Provide the [X, Y] coordinate of the cell's center where the given text is located.  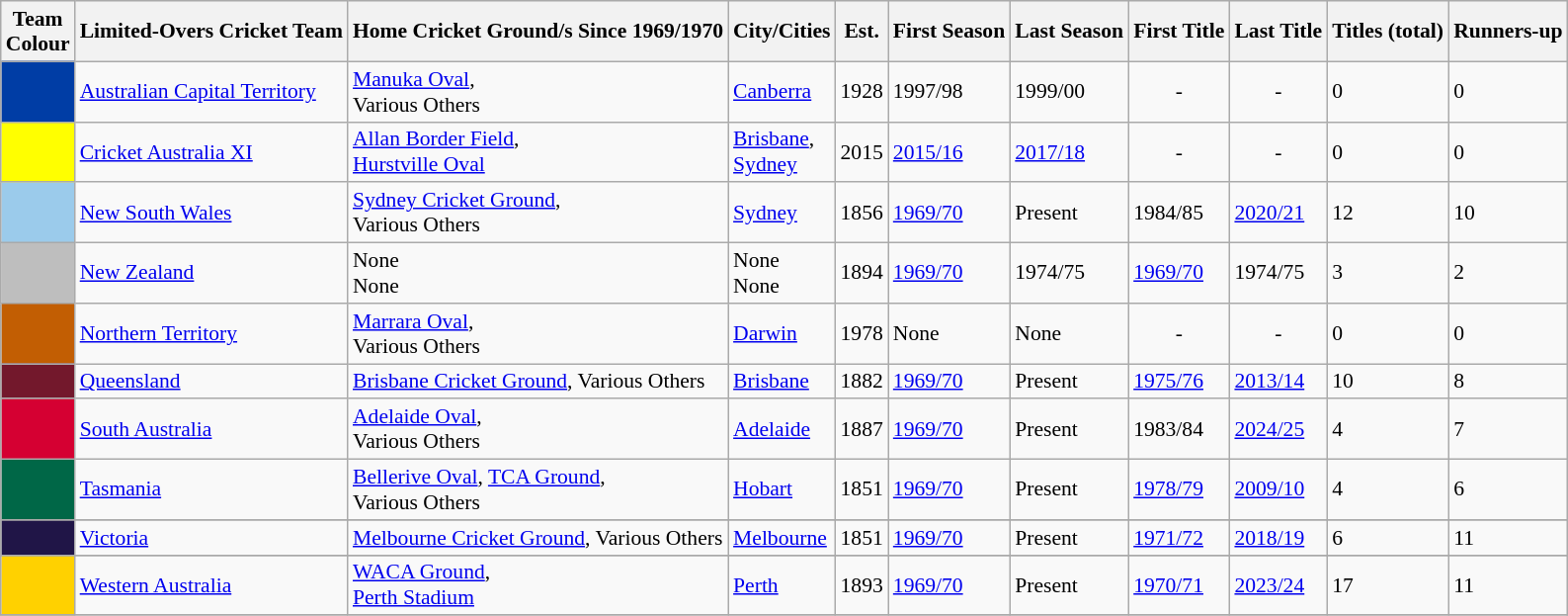
1887 [862, 429]
2024/25 [1279, 429]
Manuka Oval,Various Others [537, 91]
Sydney Cricket Ground,Various Others [537, 214]
2015/16 [949, 152]
Titles (total) [1387, 32]
Western Australia [211, 585]
2013/14 [1279, 382]
Team Colour [38, 32]
7 [1508, 429]
City/Cities [782, 32]
Marrara Oval,Various Others [537, 334]
Brisbane Cricket Ground, Various Others [537, 382]
Melbourne Cricket Ground, Various Others [537, 538]
1978 [862, 334]
Runners-up [1508, 32]
Cricket Australia XI [211, 152]
Hobart [782, 490]
2017/18 [1069, 152]
1999/00 [1069, 91]
Adelaide Oval,Various Others [537, 429]
Melbourne [782, 538]
South Australia [211, 429]
2018/19 [1279, 538]
1983/84 [1179, 429]
Victoria [211, 538]
Perth [782, 585]
1970/71 [1179, 585]
1978/79 [1179, 490]
1997/98 [949, 91]
2023/24 [1279, 585]
WACA Ground,Perth Stadium [537, 585]
17 [1387, 585]
Tasmania [211, 490]
First Season [949, 32]
Australian Capital Territory [211, 91]
3 [1387, 273]
2020/21 [1279, 214]
12 [1387, 214]
Sydney [782, 214]
New South Wales [211, 214]
2009/10 [1279, 490]
New Zealand [211, 273]
Limited-Overs Cricket Team [211, 32]
1856 [862, 214]
Adelaide [782, 429]
Northern Territory [211, 334]
Last Title [1279, 32]
Brisbane,Sydney [782, 152]
1882 [862, 382]
1984/85 [1179, 214]
Allan Border Field,Hurstville Oval [537, 152]
Bellerive Oval, TCA Ground,Various Others [537, 490]
Canberra [782, 91]
Est. [862, 32]
1894 [862, 273]
1893 [862, 585]
Home Cricket Ground/s Since 1969/1970 [537, 32]
2 [1508, 273]
First Title [1179, 32]
Queensland [211, 382]
Last Season [1069, 32]
Darwin [782, 334]
2015 [862, 152]
1928 [862, 91]
1971/72 [1179, 538]
8 [1508, 382]
Brisbane [782, 382]
1975/76 [1179, 382]
